Capture the cell that displays the provided text and extract its (x, y) central coordinate. 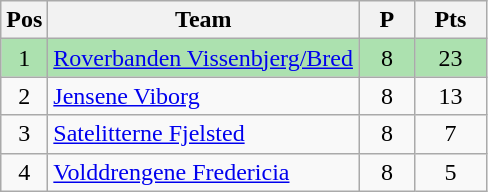
1 (24, 58)
4 (24, 172)
Satelitterne Fjelsted (204, 134)
P (387, 20)
Jensene Viborg (204, 96)
13 (450, 96)
Pos (24, 20)
23 (450, 58)
3 (24, 134)
Pts (450, 20)
2 (24, 96)
Roverbanden Vissenbjerg/Bred (204, 58)
5 (450, 172)
Team (204, 20)
Volddrengene Fredericia (204, 172)
7 (450, 134)
